Determine the (X, Y) coordinate at the center of the cell enclosing the given text.  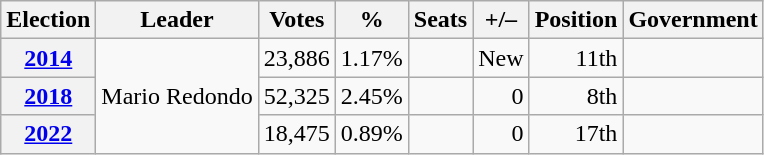
0.89% (372, 134)
Government (693, 20)
Mario Redondo (177, 96)
Position (576, 20)
Seats (440, 20)
8th (576, 96)
18,475 (296, 134)
2014 (48, 58)
52,325 (296, 96)
New (501, 58)
Leader (177, 20)
23,886 (296, 58)
% (372, 20)
2.45% (372, 96)
2022 (48, 134)
+/– (501, 20)
2018 (48, 96)
1.17% (372, 58)
Votes (296, 20)
Election (48, 20)
11th (576, 58)
17th (576, 134)
